Find where the given text appears and provide that cell's center as (x, y) coordinate. 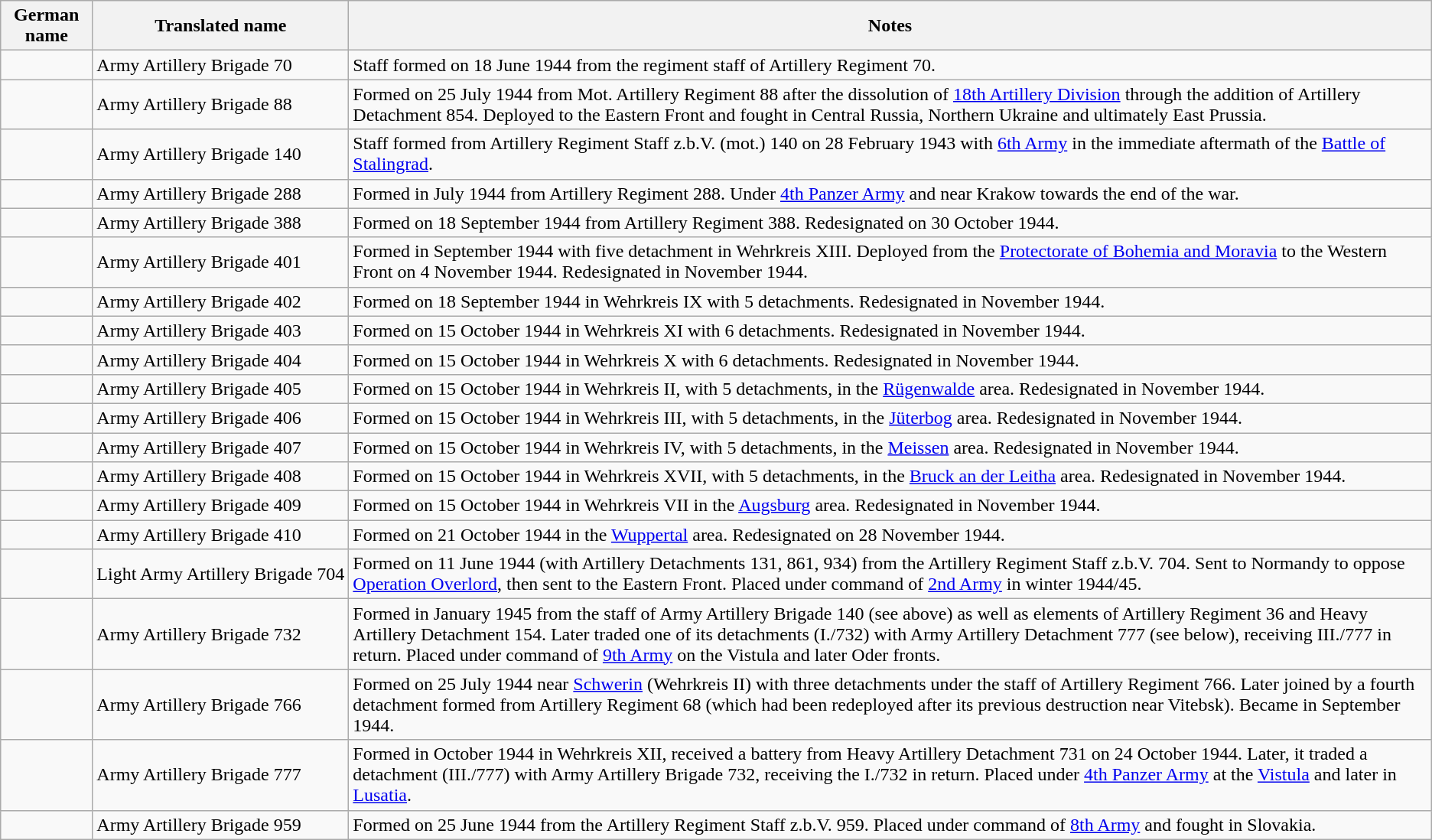
Formed on 15 October 1944 in Wehrkreis III, with 5 detachments, in the Jüterbog area. Redesignated in November 1944. (890, 418)
Formed on 25 June 1944 from the Artillery Regiment Staff z.b.V. 959. Placed under command of 8th Army and fought in Slovakia. (890, 825)
Army Artillery Brigade 732 (220, 634)
Army Artillery Brigade 140 (220, 155)
Army Artillery Brigade 408 (220, 477)
Formed in July 1944 from Artillery Regiment 288. Under 4th Panzer Army and near Krakow towards the end of the war. (890, 194)
German name (47, 26)
Formed on 15 October 1944 in Wehrkreis XVII, with 5 detachments, in the Bruck an der Leitha area. Redesignated in November 1944. (890, 477)
Staff formed on 18 June 1944 from the regiment staff of Artillery Regiment 70. (890, 65)
Army Artillery Brigade 388 (220, 223)
Army Artillery Brigade 403 (220, 330)
Light Army Artillery Brigade 704 (220, 574)
Army Artillery Brigade 405 (220, 389)
Army Artillery Brigade 407 (220, 448)
Army Artillery Brigade 401 (220, 262)
Army Artillery Brigade 88 (220, 104)
Army Artillery Brigade 406 (220, 418)
Notes (890, 26)
Translated name (220, 26)
Formed on 21 October 1944 in the Wuppertal area. Redesignated on 28 November 1944. (890, 535)
Army Artillery Brigade 70 (220, 65)
Army Artillery Brigade 402 (220, 301)
Army Artillery Brigade 959 (220, 825)
Formed on 18 September 1944 in Wehrkreis IX with 5 detachments. Redesignated in November 1944. (890, 301)
Formed on 15 October 1944 in Wehrkreis X with 6 detachments. Redesignated in November 1944. (890, 360)
Formed on 15 October 1944 in Wehrkreis VII in the Augsburg area. Redesignated in November 1944. (890, 506)
Formed on 15 October 1944 in Wehrkreis IV, with 5 detachments, in the Meissen area. Redesignated in November 1944. (890, 448)
Formed on 15 October 1944 in Wehrkreis II, with 5 detachments, in the Rügenwalde area. Redesignated in November 1944. (890, 389)
Army Artillery Brigade 777 (220, 775)
Formed on 18 September 1944 from Artillery Regiment 388. Redesignated on 30 October 1944. (890, 223)
Formed on 15 October 1944 in Wehrkreis XI with 6 detachments. Redesignated in November 1944. (890, 330)
Army Artillery Brigade 404 (220, 360)
Army Artillery Brigade 288 (220, 194)
Army Artillery Brigade 766 (220, 705)
Army Artillery Brigade 410 (220, 535)
Army Artillery Brigade 409 (220, 506)
